Return the (X, Y) coordinate for the center point of the cell that contains the specified text.  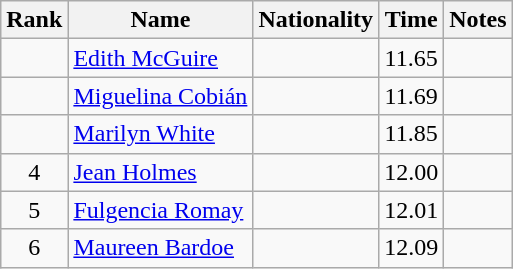
12.09 (412, 248)
11.69 (412, 96)
Fulgencia Romay (160, 210)
6 (34, 248)
Time (412, 20)
11.65 (412, 58)
Marilyn White (160, 134)
5 (34, 210)
12.00 (412, 172)
Edith McGuire (160, 58)
Jean Holmes (160, 172)
Miguelina Cobián (160, 96)
12.01 (412, 210)
Name (160, 20)
Maureen Bardoe (160, 248)
4 (34, 172)
Notes (478, 20)
Rank (34, 20)
Nationality (316, 20)
11.85 (412, 134)
